Scan for the cell matching the given text and deliver its [x, y] coordinate at center. 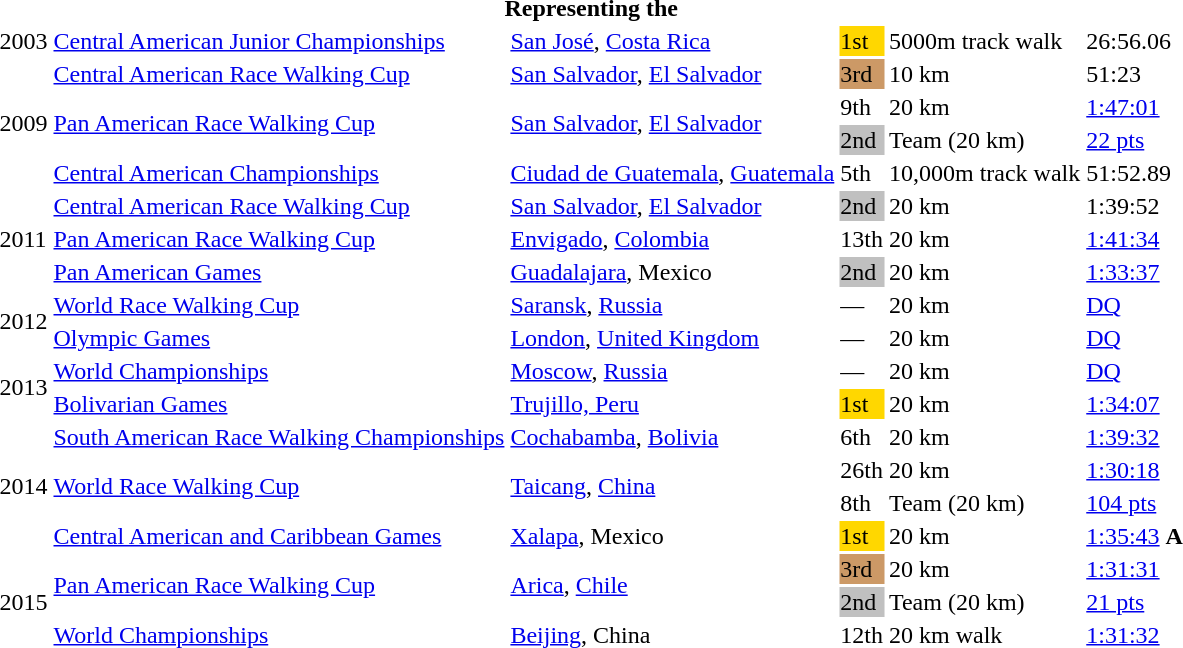
Central American Junior Championships [279, 41]
Taicang, China [672, 486]
Pan American Games [279, 272]
5th [862, 173]
Trujillo, Peru [672, 404]
Saransk, Russia [672, 305]
10 km [984, 74]
10,000m track walk [984, 173]
Central American and Caribbean Games [279, 536]
World Championships [279, 371]
Moscow, Russia [672, 371]
8th [862, 503]
Cochabamba, Bolivia [672, 437]
9th [862, 107]
San José, Costa Rica [672, 41]
Ciudad de Guatemala, Guatemala [672, 173]
South American Race Walking Championships [279, 437]
Guadalajara, Mexico [672, 272]
6th [862, 437]
Bolivarian Games [279, 404]
13th [862, 239]
Olympic Games [279, 338]
Arica, Chile [672, 586]
5000m track walk [984, 41]
London, United Kingdom [672, 338]
26th [862, 470]
Envigado, Colombia [672, 239]
Central American Championships [279, 173]
Xalapa, Mexico [672, 536]
